Detect which cell encompasses the target text, then output its [X, Y] center coordinate. 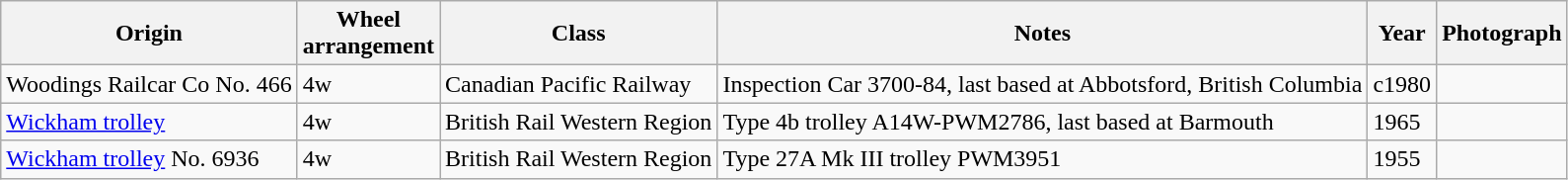
1965 [1402, 122]
Type 27A Mk III trolley PWM3951 [1042, 159]
Notes [1042, 34]
Type 4b trolley A14W-PWM2786, last based at Barmouth [1042, 122]
Canadian Pacific Railway [578, 84]
1955 [1402, 159]
Woodings Railcar Co No. 466 [149, 84]
Wickham trolley No. 6936 [149, 159]
Photograph [1502, 34]
Inspection Car 3700-84, last based at Abbotsford, British Columbia [1042, 84]
Class [578, 34]
Year [1402, 34]
Origin [149, 34]
c1980 [1402, 84]
Wheelarrangement [368, 34]
Wickham trolley [149, 122]
